Find where the given text appears and provide that cell's center as [x, y] coordinate. 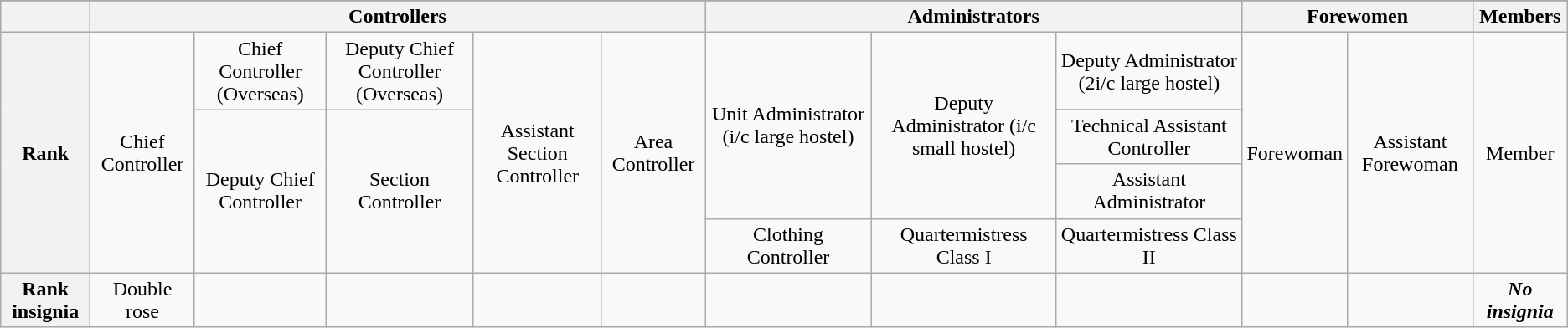
Administrators [973, 17]
Members [1519, 17]
Controllers [398, 17]
Assistant Administrator [1149, 191]
Forewomen [1357, 17]
No insignia [1519, 300]
Clothing Controller [789, 246]
Deputy Chief Controller (Overseas) [400, 71]
Rank insignia [45, 300]
Unit Administrator (i/c large hostel) [789, 126]
Deputy Chief Controller [260, 191]
Area Controller [653, 152]
Deputy Administrator (i/c small hostel) [964, 126]
Assistant Forewoman [1411, 152]
Quartermistress Class II [1149, 246]
Chief Controller [142, 152]
Chief Controller (Overseas) [260, 71]
Deputy Administrator (2i/c large hostel) [1149, 71]
Forewoman [1295, 152]
Member [1519, 152]
Assistant Section Controller [538, 152]
Rank [45, 152]
Quartermistress Class I [964, 246]
Section Controller [400, 191]
Technical Assistant Controller [1149, 137]
Double rose [142, 300]
